For the text-containing cell, return its midpoint in (X, Y) coordinate format. 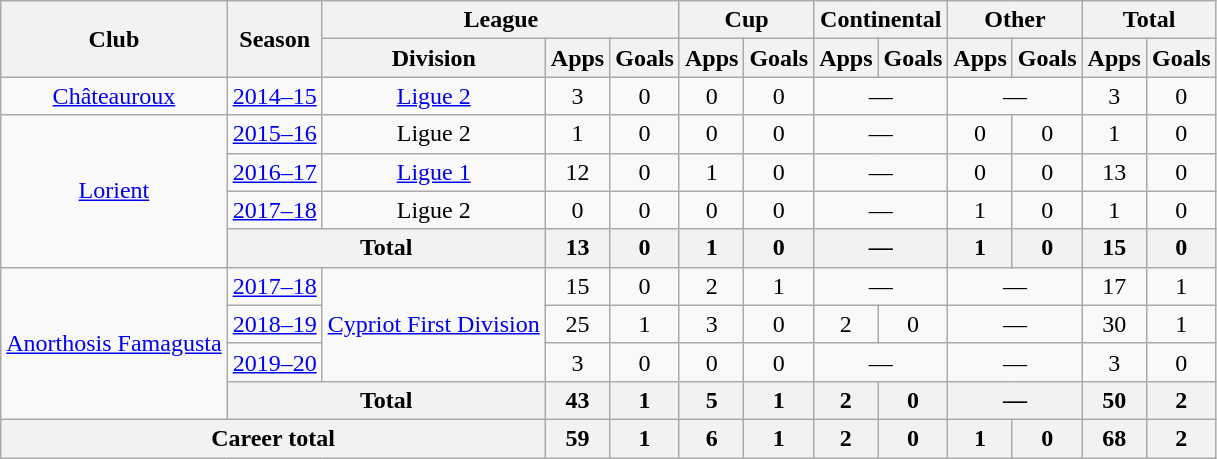
Continental (881, 20)
25 (577, 324)
2014–15 (274, 96)
17 (1114, 286)
50 (1114, 400)
68 (1114, 438)
2016–17 (274, 172)
Ligue 1 (434, 172)
59 (577, 438)
2015–16 (274, 134)
30 (1114, 324)
Châteauroux (114, 96)
2019–20 (274, 362)
Cup (746, 20)
Division (434, 58)
Other (1015, 20)
Cypriot First Division (434, 324)
5 (711, 400)
Anorthosis Famagusta (114, 343)
League (500, 20)
Club (114, 39)
6 (711, 438)
Lorient (114, 191)
43 (577, 400)
Season (274, 39)
Career total (274, 438)
2018–19 (274, 324)
12 (577, 172)
